Pinpoint the cell where the given text exists, returning its (X, Y) midpoint coordinate. 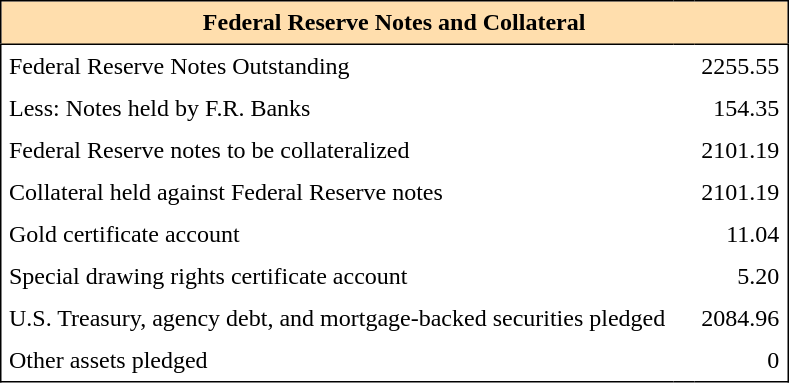
154.35 (741, 108)
U.S. Treasury, agency debt, and mortgage-backed securities pledged (337, 318)
Federal Reserve Notes and Collateral (394, 23)
2255.55 (741, 66)
Federal Reserve Notes Outstanding (337, 66)
0 (741, 360)
Other assets pledged (337, 360)
Special drawing rights certificate account (337, 276)
5.20 (741, 276)
Less: Notes held by F.R. Banks (337, 108)
Gold certificate account (337, 234)
11.04 (741, 234)
Collateral held against Federal Reserve notes (337, 192)
Federal Reserve notes to be collateralized (337, 150)
2084.96 (741, 318)
